Capture the cell that displays the provided text and extract its [x, y] central coordinate. 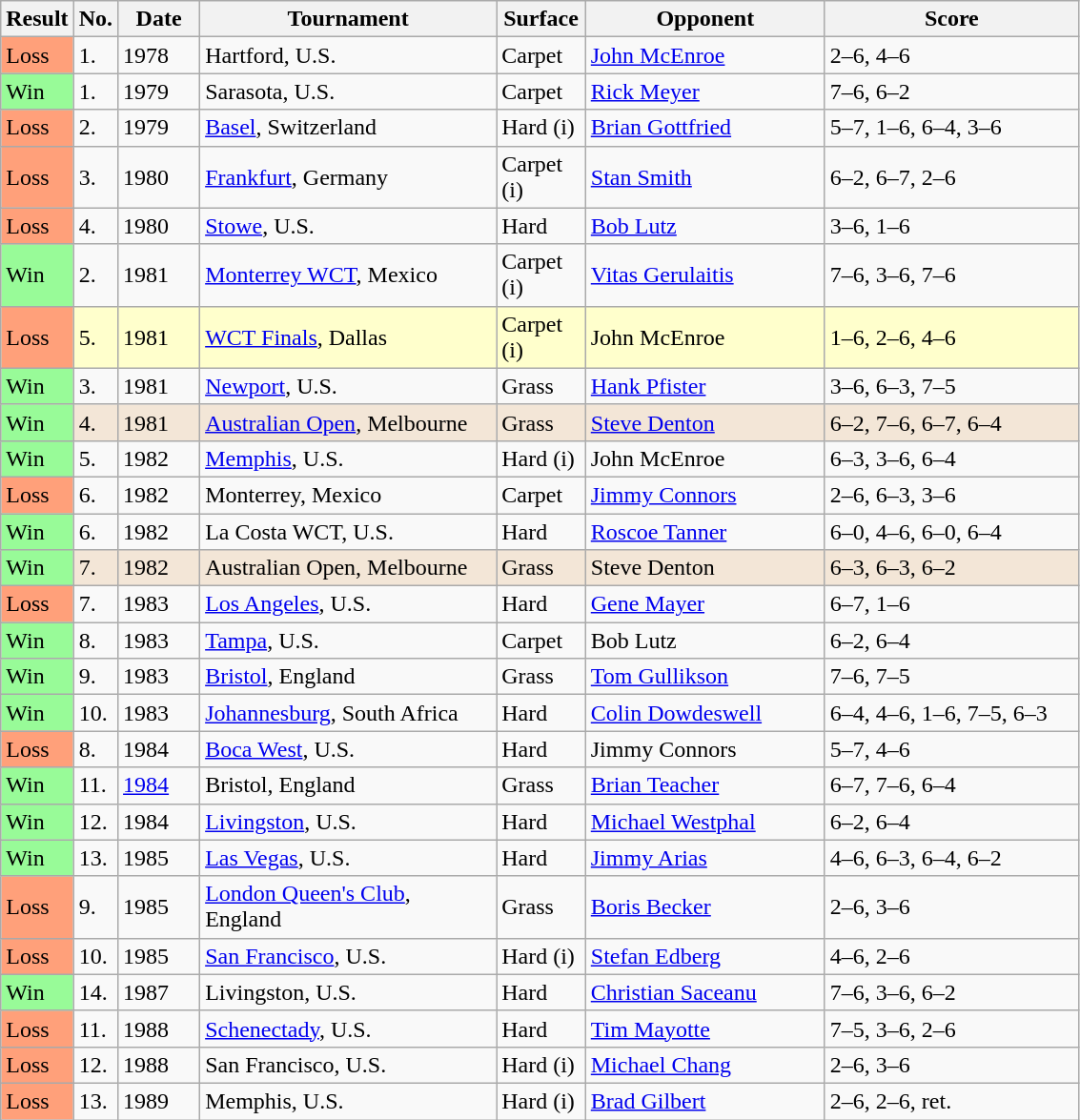
Michael Westphal [705, 822]
2–6, 6–3, 3–6 [951, 495]
4–6, 2–6 [951, 956]
Boris Becker [705, 907]
No. [95, 19]
7–6, 6–2 [951, 92]
6–2, 6–7, 2–6 [951, 177]
Schenectady, U.S. [349, 1028]
Date [159, 19]
Las Vegas, U.S. [349, 858]
5–7, 1–6, 6–4, 3–6 [951, 128]
Christian Saceanu [705, 992]
1978 [159, 55]
Tom Gullikson [705, 677]
Newport, U.S. [349, 386]
7–6, 7–5 [951, 677]
Monterrey, Mexico [349, 495]
Basel, Switzerland [349, 128]
Brian Gottfried [705, 128]
Sarasota, U.S. [349, 92]
7–6, 3–6, 6–2 [951, 992]
6–2, 7–6, 6–7, 6–4 [951, 422]
Hartford, U.S. [349, 55]
3–6, 6–3, 7–5 [951, 386]
5–7, 4–6 [951, 749]
7–6, 3–6, 7–6 [951, 275]
Surface [541, 19]
7–5, 3–6, 2–6 [951, 1028]
Gene Mayer [705, 604]
Monterrey WCT, Mexico [349, 275]
2–6, 2–6, ret. [951, 1101]
6–0, 4–6, 6–0, 6–4 [951, 531]
Opponent [705, 19]
Jimmy Arias [705, 858]
6–7, 1–6 [951, 604]
4–6, 6–3, 6–4, 6–2 [951, 858]
Tampa, U.S. [349, 641]
6–4, 4–6, 1–6, 7–5, 6–3 [951, 713]
Tim Mayotte [705, 1028]
Los Angeles, U.S. [349, 604]
London Queen's Club, England [349, 907]
14. [95, 992]
Stefan Edberg [705, 956]
Vitas Gerulaitis [705, 275]
Result [37, 19]
6–7, 7–6, 6–4 [951, 785]
Boca West, U.S. [349, 749]
Michael Chang [705, 1065]
Johannesburg, South Africa [349, 713]
Rick Meyer [705, 92]
Roscoe Tanner [705, 531]
La Costa WCT, U.S. [349, 531]
6–3, 3–6, 6–4 [951, 458]
Hank Pfister [705, 386]
Colin Dowdeswell [705, 713]
3–6, 1–6 [951, 226]
Stowe, U.S. [349, 226]
1989 [159, 1101]
6–3, 6–3, 6–2 [951, 568]
Brian Teacher [705, 785]
Frankfurt, Germany [349, 177]
Score [951, 19]
Tournament [349, 19]
1987 [159, 992]
WCT Finals, Dallas [349, 337]
1–6, 2–6, 4–6 [951, 337]
Stan Smith [705, 177]
2–6, 4–6 [951, 55]
Brad Gilbert [705, 1101]
